Return the (X, Y) coordinate for the center point of the cell that contains the specified text.  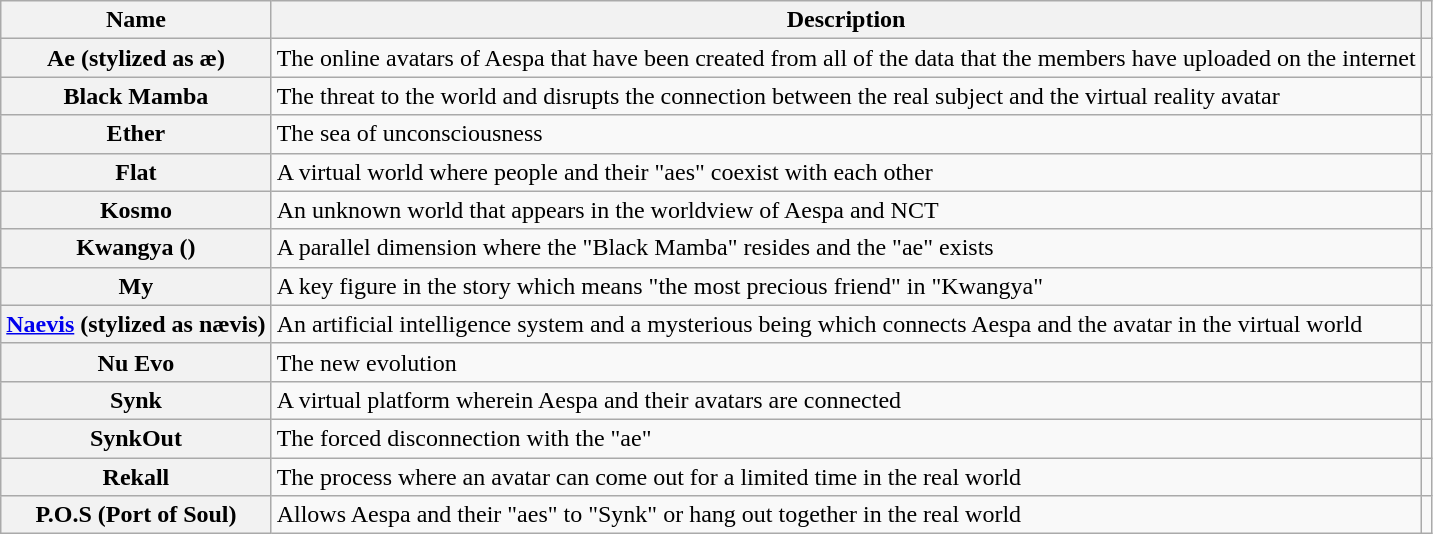
The sea of unconsciousness (846, 134)
Rekall (136, 477)
The online avatars of Aespa that have been created from all of the data that the members have uploaded on the internet (846, 58)
Name (136, 20)
Synk (136, 400)
Naevis (stylized as nævis) (136, 324)
An unknown world that appears in the worldview of Aespa and NCT (846, 210)
P.O.S (Port of Soul) (136, 515)
The forced disconnection with the "ae" (846, 438)
A virtual platform wherein Aespa and their avatars are connected (846, 400)
Nu Evo (136, 362)
A virtual world where people and their "aes" coexist with each other (846, 172)
A parallel dimension where the "Black Mamba" resides and the "ae" exists (846, 248)
Allows Aespa and their "aes" to "Synk" or hang out together in the real world (846, 515)
Ether (136, 134)
The threat to the world and disrupts the connection between the real subject and the virtual reality avatar (846, 96)
A key figure in the story which means "the most precious friend" in "Kwangya" (846, 286)
Flat (136, 172)
My (136, 286)
The process where an avatar can come out for a limited time in the real world (846, 477)
Black Mamba (136, 96)
An artificial intelligence system and a mysterious being which connects Aespa and the avatar in the virtual world (846, 324)
SynkOut (136, 438)
The new evolution (846, 362)
Description (846, 20)
Kwangya () (136, 248)
Kosmo (136, 210)
Ae (stylized as æ) (136, 58)
